For the text-containing cell, return its midpoint in [x, y] coordinate format. 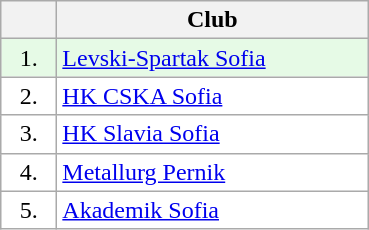
5. [29, 210]
Club [212, 20]
4. [29, 172]
Metallurg Pernik [212, 172]
HK Slavia Sofia [212, 134]
1. [29, 58]
Akademik Sofia [212, 210]
HK CSKA Sofia [212, 96]
2. [29, 96]
3. [29, 134]
Levski-Spartak Sofia [212, 58]
